Return the (x, y) coordinate for the center point of the cell that contains the specified text.  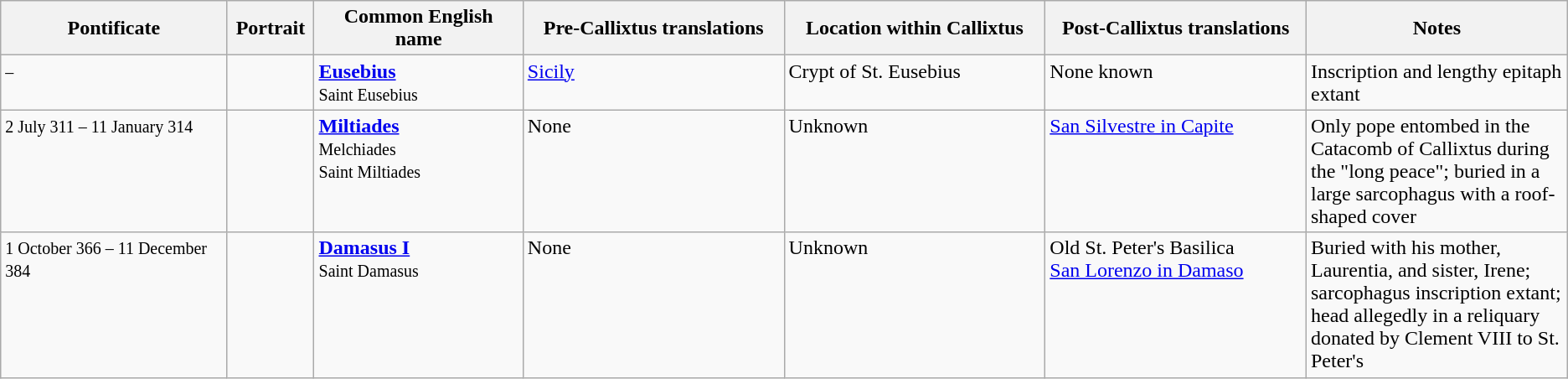
Inscription and lengthy epitaph extant (1436, 82)
Pontificate (114, 29)
Old St. Peter's BasilicaSan Lorenzo in Damaso (1176, 305)
Only pope entombed in the Catacomb of Callixtus during the "long peace"; buried in a large sarcophagus with a roof-shaped cover (1436, 171)
San Silvestre in Capite (1176, 171)
– (114, 82)
Pre-Callixtus translations (653, 29)
None known (1176, 82)
Damasus ISaint Damasus (419, 305)
Portrait (271, 29)
Crypt of St. Eusebius (915, 82)
1 October 366 – 11 December 384 (114, 305)
Post-Callixtus translations (1176, 29)
Notes (1436, 29)
Sicily (653, 82)
MiltiadesMelchiadesSaint Miltiades (419, 171)
Location within Callixtus (915, 29)
EusebiusSaint Eusebius (419, 82)
Common English name (419, 29)
2 July 311 – 11 January 314 (114, 171)
